Return (x, y) of the center of cell containing provided text 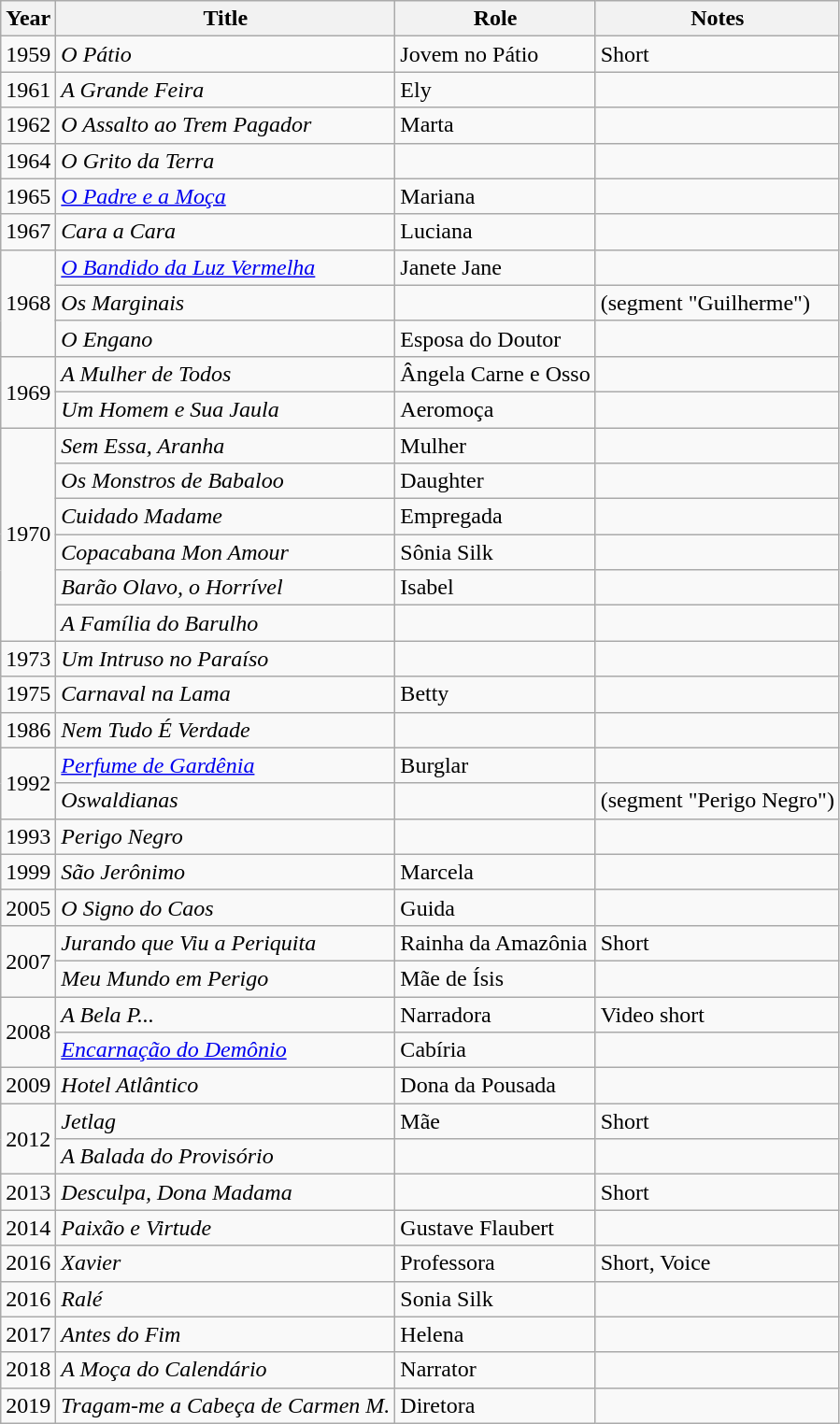
1959 (28, 54)
Os Monstros de Babaloo (226, 481)
A Bela P... (226, 1014)
Desculpa, Dona Madama (226, 1192)
1970 (28, 534)
Tragam-me a Cabeça de Carmen M. (226, 1405)
2014 (28, 1228)
1965 (28, 196)
Meu Mundo em Perigo (226, 978)
O Assalto ao Trem Pagador (226, 125)
2008 (28, 1032)
2018 (28, 1370)
Mulher (495, 446)
Role (495, 19)
Rainha da Amazônia (495, 943)
Nem Tudo É Verdade (226, 730)
(segment "Perigo Negro") (718, 801)
Marcela (495, 872)
Jovem no Pátio (495, 54)
Xavier (226, 1263)
Perfume de Gardênia (226, 765)
Ely (495, 90)
1986 (28, 730)
2005 (28, 907)
1973 (28, 659)
Empregada (495, 517)
Copacabana Mon Amour (226, 552)
Betty (495, 694)
1967 (28, 232)
Sem Essa, Aranha (226, 446)
Professora (495, 1263)
Marta (495, 125)
1964 (28, 161)
Cara a Cara (226, 232)
2019 (28, 1405)
Paixão e Virtude (226, 1228)
Carnaval na Lama (226, 694)
O Grito da Terra (226, 161)
O Bandido da Luz Vermelha (226, 267)
Narrator (495, 1370)
1993 (28, 836)
1962 (28, 125)
Narradora (495, 1014)
Barão Olavo, o Horrível (226, 588)
Daughter (495, 481)
2017 (28, 1334)
Mãe (495, 1121)
1999 (28, 872)
1975 (28, 694)
Hotel Atlântico (226, 1086)
Perigo Negro (226, 836)
Jetlag (226, 1121)
Title (226, 19)
Luciana (495, 232)
O Padre e a Moça (226, 196)
Gustave Flaubert (495, 1228)
Sônia Silk (495, 552)
Diretora (495, 1405)
Isabel (495, 588)
Mãe de Ísis (495, 978)
Short, Voice (718, 1263)
Cuidado Madame (226, 517)
1961 (28, 90)
2012 (28, 1139)
Guida (495, 907)
1969 (28, 392)
Jurando que Viu a Periquita (226, 943)
Helena (495, 1334)
2007 (28, 961)
São Jerônimo (226, 872)
Video short (718, 1014)
Dona da Pousada (495, 1086)
A Moça do Calendário (226, 1370)
Year (28, 19)
Cabíria (495, 1050)
O Engano (226, 338)
Sonia Silk (495, 1299)
2013 (28, 1192)
(segment "Guilherme") (718, 303)
Janete Jane (495, 267)
Antes do Fim (226, 1334)
Aeromoça (495, 409)
2009 (28, 1086)
A Família do Barulho (226, 623)
O Pátio (226, 54)
1992 (28, 783)
Notes (718, 19)
Mariana (495, 196)
1968 (28, 303)
O Signo do Caos (226, 907)
Burglar (495, 765)
A Grande Feira (226, 90)
Um Intruso no Paraíso (226, 659)
A Mulher de Todos (226, 374)
A Balada do Provisório (226, 1157)
Ralé (226, 1299)
Encarnação do Demônio (226, 1050)
Um Homem e Sua Jaula (226, 409)
Ângela Carne e Osso (495, 374)
Oswaldianas (226, 801)
Esposa do Doutor (495, 338)
Os Marginais (226, 303)
